Capture the cell that displays the provided text and extract its (x, y) central coordinate. 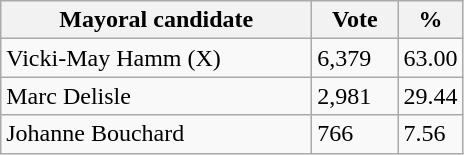
Vicki-May Hamm (X) (156, 58)
Vote (355, 20)
Johanne Bouchard (156, 134)
7.56 (430, 134)
63.00 (430, 58)
6,379 (355, 58)
Marc Delisle (156, 96)
29.44 (430, 96)
2,981 (355, 96)
766 (355, 134)
% (430, 20)
Mayoral candidate (156, 20)
